Extract the [x, y] coordinate from the center of the cell holding the provided text.  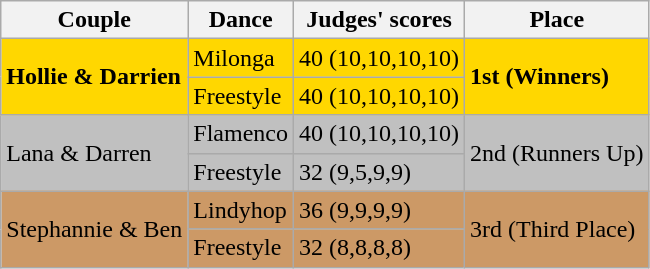
Lindyhop [241, 210]
32 (8,8,8,8) [378, 248]
1st (Winners) [557, 77]
Place [557, 20]
32 (9,5,9,9) [378, 172]
3rd (Third Place) [557, 229]
Lana & Darren [94, 153]
Judges' scores [378, 20]
36 (9,9,9,9) [378, 210]
Flamenco [241, 134]
Milonga [241, 58]
2nd (Runners Up) [557, 153]
Stephannie & Ben [94, 229]
Couple [94, 20]
Hollie & Darrien [94, 77]
Dance [241, 20]
